Find where the given text appears and provide that cell's center as [x, y] coordinate. 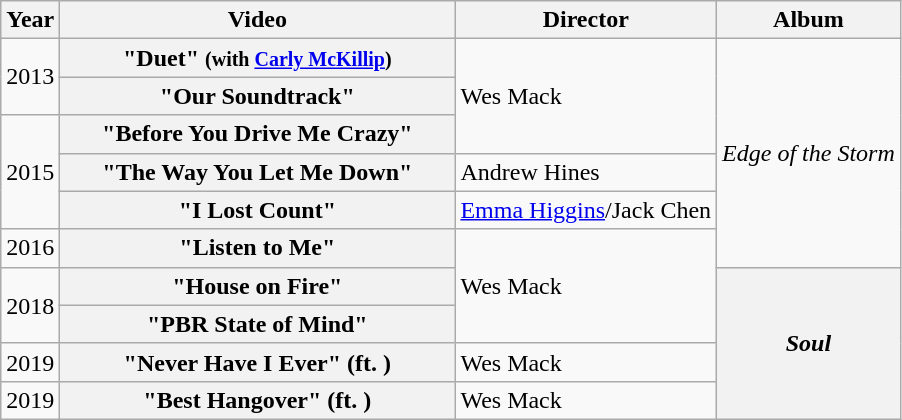
"Our Soundtrack" [258, 96]
Album [809, 20]
2013 [30, 77]
2015 [30, 172]
"Never Have I Ever" (ft. ) [258, 362]
Video [258, 20]
Emma Higgins/Jack Chen [586, 210]
"Best Hangover" (ft. ) [258, 400]
2018 [30, 305]
Edge of the Storm [809, 153]
"Listen to Me" [258, 248]
"The Way You Let Me Down" [258, 172]
"PBR State of Mind" [258, 324]
Soul [809, 343]
"House on Fire" [258, 286]
Year [30, 20]
Andrew Hines [586, 172]
Director [586, 20]
"Duet" (with Carly McKillip) [258, 58]
2016 [30, 248]
"I Lost Count" [258, 210]
"Before You Drive Me Crazy" [258, 134]
